Find where the given text appears and provide that cell's center as (X, Y) coordinate. 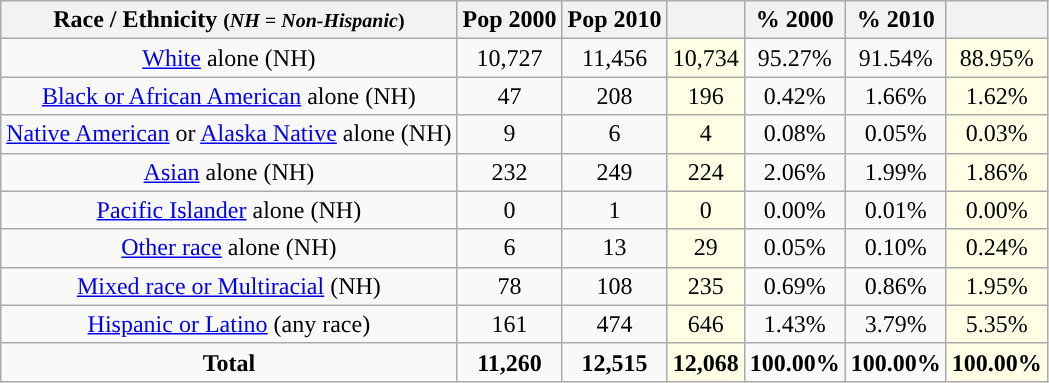
11,260 (510, 362)
Pop 2010 (614, 20)
3.79% (896, 324)
Pop 2000 (510, 20)
232 (510, 172)
1.43% (794, 324)
12,068 (706, 362)
0.86% (896, 286)
Native American or Alaska Native alone (NH) (229, 134)
208 (614, 96)
249 (614, 172)
474 (614, 324)
235 (706, 286)
10,727 (510, 58)
47 (510, 96)
Black or African American alone (NH) (229, 96)
224 (706, 172)
9 (510, 134)
Asian alone (NH) (229, 172)
White alone (NH) (229, 58)
1 (614, 210)
13 (614, 248)
0.24% (996, 248)
12,515 (614, 362)
4 (706, 134)
1.86% (996, 172)
91.54% (896, 58)
% 2000 (794, 20)
11,456 (614, 58)
196 (706, 96)
Mixed race or Multiracial (NH) (229, 286)
0.10% (896, 248)
88.95% (996, 58)
5.35% (996, 324)
1.99% (896, 172)
0.01% (896, 210)
1.62% (996, 96)
0.03% (996, 134)
0.69% (794, 286)
Total (229, 362)
2.06% (794, 172)
10,734 (706, 58)
1.95% (996, 286)
646 (706, 324)
161 (510, 324)
29 (706, 248)
% 2010 (896, 20)
Other race alone (NH) (229, 248)
Pacific Islander alone (NH) (229, 210)
0.08% (794, 134)
Hispanic or Latino (any race) (229, 324)
Race / Ethnicity (NH = Non-Hispanic) (229, 20)
108 (614, 286)
78 (510, 286)
1.66% (896, 96)
95.27% (794, 58)
0.42% (794, 96)
